Determine the [X, Y] coordinate at the center of the cell enclosing the given text.  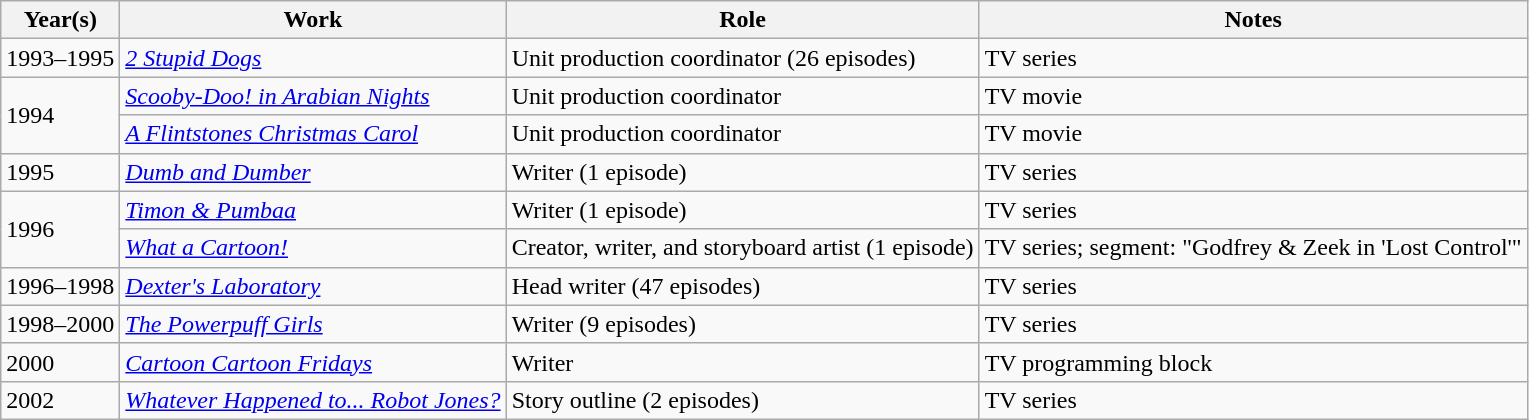
Notes [1253, 20]
Story outline (2 episodes) [742, 400]
Writer (9 episodes) [742, 324]
Year(s) [60, 20]
What a Cartoon! [313, 248]
2002 [60, 400]
Role [742, 20]
Unit production coordinator (26 episodes) [742, 58]
The Powerpuff Girls [313, 324]
Dexter's Laboratory [313, 286]
1995 [60, 172]
TV series; segment: "Godfrey & Zeek in 'Lost Control'" [1253, 248]
Whatever Happened to... Robot Jones? [313, 400]
1998–2000 [60, 324]
Cartoon Cartoon Fridays [313, 362]
Timon & Pumbaa [313, 210]
1993–1995 [60, 58]
TV programming block [1253, 362]
Dumb and Dumber [313, 172]
2000 [60, 362]
Writer [742, 362]
1994 [60, 115]
1996–1998 [60, 286]
Scooby-Doo! in Arabian Nights [313, 96]
A Flintstones Christmas Carol [313, 134]
2 Stupid Dogs [313, 58]
Work [313, 20]
1996 [60, 229]
Head writer (47 episodes) [742, 286]
Creator, writer, and storyboard artist (1 episode) [742, 248]
